Scan for the cell matching the given text and deliver its (X, Y) coordinate at center. 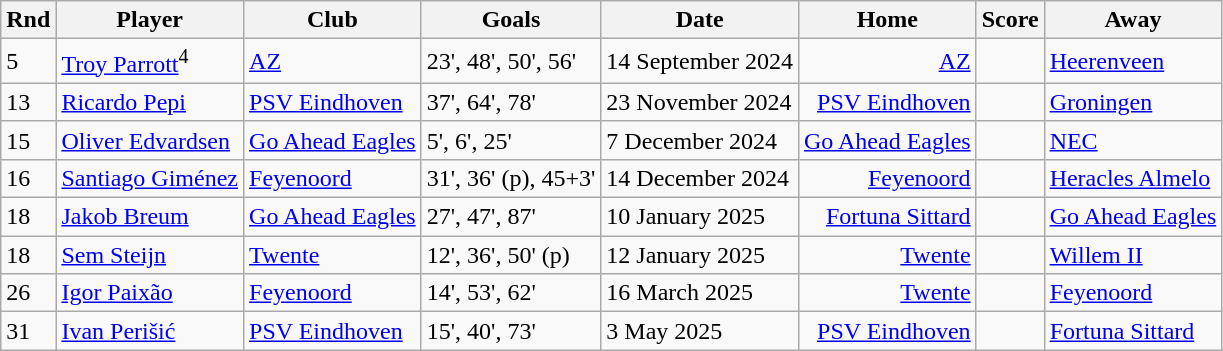
14', 53', 62' (511, 293)
27', 47', 87' (511, 217)
Score (1010, 20)
31', 36' (p), 45+3' (511, 178)
Santiago Giménez (150, 178)
5', 6', 25' (511, 140)
12 January 2025 (700, 255)
16 (28, 178)
14 September 2024 (700, 62)
Date (700, 20)
Willem II (1133, 255)
12', 36', 50' (p) (511, 255)
31 (28, 331)
Sem Steijn (150, 255)
Troy Parrott4 (150, 62)
13 (28, 102)
16 March 2025 (700, 293)
Jakob Breum (150, 217)
10 January 2025 (700, 217)
Heerenveen (1133, 62)
Home (887, 20)
Goals (511, 20)
26 (28, 293)
Groningen (1133, 102)
Club (333, 20)
15', 40', 73' (511, 331)
Oliver Edvardsen (150, 140)
Ricardo Pepi (150, 102)
23 November 2024 (700, 102)
Rnd (28, 20)
NEC (1133, 140)
15 (28, 140)
37', 64', 78' (511, 102)
Heracles Almelo (1133, 178)
Ivan Perišić (150, 331)
Away (1133, 20)
5 (28, 62)
Igor Paixão (150, 293)
7 December 2024 (700, 140)
23', 48', 50', 56' (511, 62)
Player (150, 20)
14 December 2024 (700, 178)
3 May 2025 (700, 331)
